Output the (X, Y) coordinate of the center of the cell containing the given text.  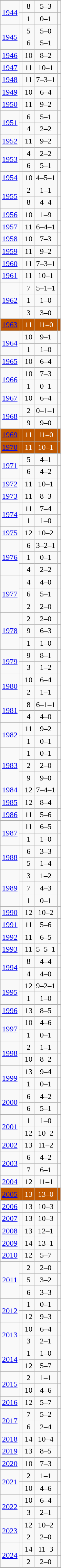
11–2 (46, 1145)
2010 (10, 1255)
1950 (10, 104)
12–1 (46, 1231)
2017 (10, 1421)
5–0 (46, 31)
2006 (10, 1206)
10–4 (46, 1439)
1998 (10, 1053)
1978 (10, 631)
1975 (10, 533)
2024 (10, 1555)
2014 (10, 1360)
1989 (10, 888)
6–1 (46, 1170)
1971 (10, 466)
6–3 (46, 631)
1994 (10, 968)
1979 (10, 661)
1987 (10, 833)
9–3 (46, 1316)
1963 (10, 325)
3–0 (46, 312)
9–4 (46, 1072)
1967 (10, 398)
1977 (10, 594)
2018 (10, 1439)
1992 (10, 937)
1955 (10, 196)
1985 (10, 802)
11–3 (46, 1549)
1996 (10, 1010)
9–1 (46, 337)
1976 (10, 558)
1990 (10, 912)
1962 (10, 300)
1952 (10, 141)
1995 (10, 992)
2023 (10, 1531)
9–2–1 (46, 986)
11–1 (46, 1182)
1980 (10, 686)
1999 (10, 1078)
1946 (10, 55)
2–4 (46, 1427)
2013 (10, 1335)
2000 (10, 1102)
1960 (10, 263)
2003 (10, 1164)
4–1 (46, 459)
4–3 (46, 888)
4–5–1 (46, 178)
1984 (10, 790)
1973 (10, 496)
1972 (10, 484)
1951 (10, 123)
1949 (10, 92)
2019 (10, 1451)
8–4 (46, 802)
2004 (10, 1182)
2008 (10, 1231)
2016 (10, 1402)
1964 (10, 343)
6–4–1 (46, 227)
1991 (10, 925)
3–2 (46, 1280)
1965 (10, 362)
1–4 (46, 863)
8–3 (46, 496)
2002 (10, 1145)
1947 (10, 68)
2005 (10, 1194)
3–2–1 (46, 545)
8–1 (46, 655)
2020 (10, 1463)
1982 (10, 735)
1953 (10, 160)
1997 (10, 1029)
2015 (10, 1384)
2022 (10, 1506)
5–1–1 (46, 288)
1945 (10, 37)
6–1–1 (46, 704)
1983 (10, 766)
7–4–1 (46, 790)
1966 (10, 380)
1958 (10, 239)
2001 (10, 1127)
1956 (10, 215)
2011 (10, 1280)
1993 (10, 949)
1969 (10, 435)
2007 (10, 1219)
1974 (10, 514)
1954 (10, 178)
1948 (10, 80)
1988 (10, 857)
0–1–1 (46, 410)
1986 (10, 815)
5–3 (46, 6)
5–2 (46, 1415)
1944 (10, 13)
7–4 (46, 508)
1968 (10, 417)
5–5–1 (46, 949)
1–9 (46, 215)
1981 (10, 710)
1970 (10, 447)
2012 (10, 1310)
1957 (10, 227)
1959 (10, 251)
2021 (10, 1482)
1961 (10, 276)
13–0 (46, 1194)
13–1 (46, 1243)
2009 (10, 1243)
